Pinpoint the cell where the given text exists, returning its (X, Y) midpoint coordinate. 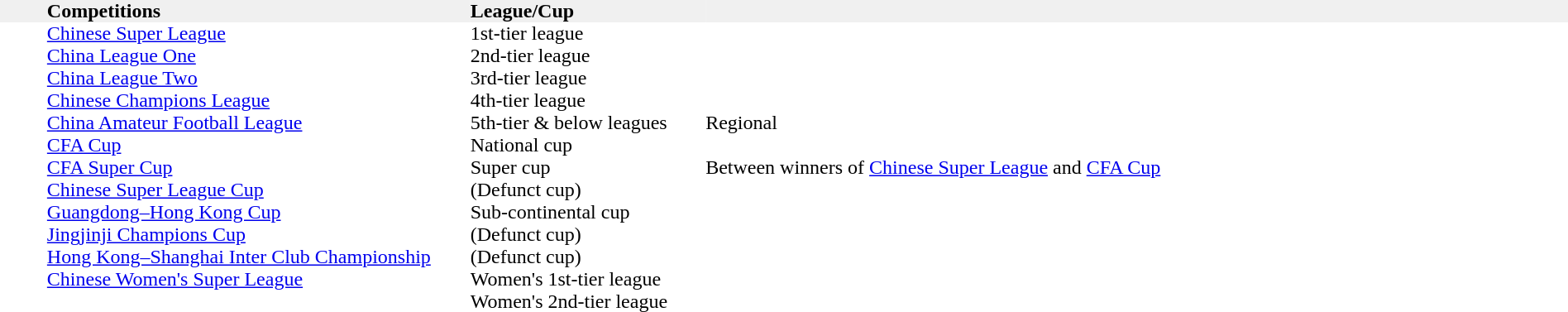
China League Two (259, 78)
Women's 1st-tier league (588, 280)
3rd-tier league (588, 78)
National cup (588, 146)
Chinese Champions League (259, 101)
Chinese Women's Super League (259, 280)
Between winners of Chinese Super League and CFA Cup (1136, 167)
Jingjinji Champions Cup (259, 235)
Regional (1136, 122)
4th-tier league (588, 101)
Chinese Super League Cup (259, 190)
China Amateur Football League (259, 122)
Sub-continental cup (588, 212)
Hong Kong–Shanghai Inter Club Championship (259, 257)
CFA Cup (259, 146)
Chinese Super League (259, 33)
2nd-tier league (588, 56)
Competitions (259, 12)
Guangdong–Hong Kong Cup (259, 212)
1st-tier league (588, 33)
Super cup (588, 167)
5th-tier & below leagues (588, 122)
League/Cup (588, 12)
CFA Super Cup (259, 167)
China League One (259, 56)
